Capture the cell that displays the provided text and extract its [X, Y] central coordinate. 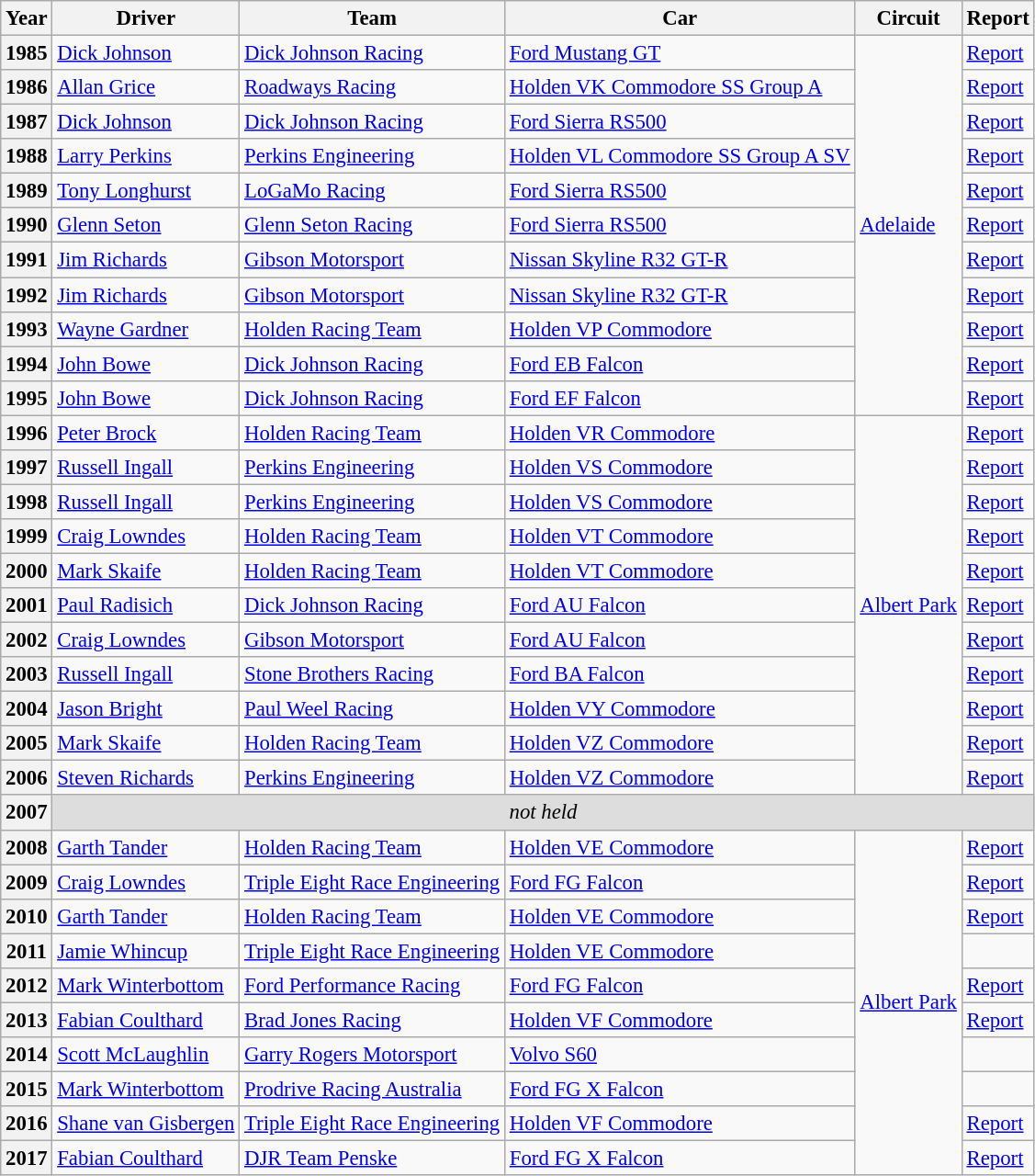
2015 [27, 1089]
Volvo S60 [680, 1055]
Garry Rogers Motorsport [373, 1055]
1996 [27, 433]
2004 [27, 709]
2003 [27, 674]
Holden VY Commodore [680, 709]
Car [680, 18]
Jamie Whincup [146, 951]
Adelaide [908, 226]
Ford Mustang GT [680, 53]
2010 [27, 916]
Roadways Racing [373, 87]
2012 [27, 986]
2007 [27, 813]
Holden VK Commodore SS Group A [680, 87]
Paul Radisich [146, 605]
1999 [27, 537]
Stone Brothers Racing [373, 674]
1989 [27, 191]
Wayne Gardner [146, 329]
Glenn Seton Racing [373, 225]
DJR Team Penske [373, 1159]
Larry Perkins [146, 156]
2008 [27, 847]
2006 [27, 778]
Holden VR Commodore [680, 433]
Team [373, 18]
1994 [27, 364]
1986 [27, 87]
2016 [27, 1124]
Year [27, 18]
2005 [27, 743]
Holden VP Commodore [680, 329]
1987 [27, 122]
Driver [146, 18]
Ford EF Falcon [680, 398]
Holden VL Commodore SS Group A SV [680, 156]
not held [544, 813]
1998 [27, 502]
LoGaMo Racing [373, 191]
Steven Richards [146, 778]
Allan Grice [146, 87]
Scott McLaughlin [146, 1055]
1985 [27, 53]
2009 [27, 882]
Tony Longhurst [146, 191]
2002 [27, 640]
1997 [27, 468]
2013 [27, 1020]
1990 [27, 225]
Shane van Gisbergen [146, 1124]
Prodrive Racing Australia [373, 1089]
Brad Jones Racing [373, 1020]
2014 [27, 1055]
1988 [27, 156]
1992 [27, 295]
1995 [27, 398]
2001 [27, 605]
2011 [27, 951]
2017 [27, 1159]
Paul Weel Racing [373, 709]
Peter Brock [146, 433]
2000 [27, 571]
1993 [27, 329]
Ford BA Falcon [680, 674]
Circuit [908, 18]
Jason Bright [146, 709]
Glenn Seton [146, 225]
Ford Performance Racing [373, 986]
1991 [27, 260]
Ford EB Falcon [680, 364]
